Scan for the cell matching the given text and deliver its [X, Y] coordinate at center. 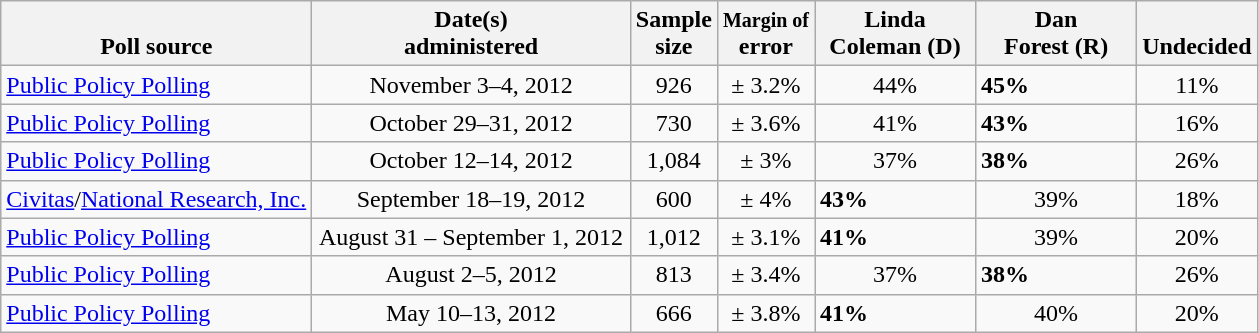
May 10–13, 2012 [472, 313]
11% [1197, 85]
October 29–31, 2012 [472, 123]
October 12–14, 2012 [472, 161]
926 [674, 85]
666 [674, 313]
± 3.2% [766, 85]
Poll source [156, 34]
August 31 – September 1, 2012 [472, 237]
44% [894, 85]
± 4% [766, 199]
± 3.8% [766, 313]
18% [1197, 199]
DanForest (R) [1056, 34]
813 [674, 275]
Margin oferror [766, 34]
September 18–19, 2012 [472, 199]
± 3.4% [766, 275]
August 2–5, 2012 [472, 275]
40% [1056, 313]
LindaColeman (D) [894, 34]
± 3.6% [766, 123]
1,084 [674, 161]
Undecided [1197, 34]
November 3–4, 2012 [472, 85]
600 [674, 199]
730 [674, 123]
16% [1197, 123]
1,012 [674, 237]
Date(s)administered [472, 34]
45% [1056, 85]
± 3.1% [766, 237]
Samplesize [674, 34]
± 3% [766, 161]
Civitas/National Research, Inc. [156, 199]
